Output the (x, y) coordinate of the center of the cell containing the given text.  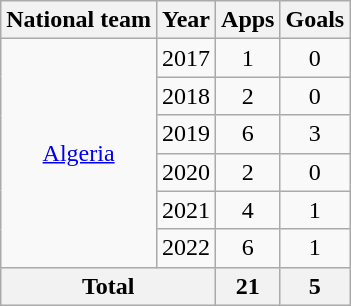
2020 (186, 172)
2021 (186, 210)
4 (248, 210)
Algeria (79, 153)
2022 (186, 248)
3 (315, 134)
National team (79, 20)
2018 (186, 96)
2017 (186, 58)
Goals (315, 20)
21 (248, 286)
5 (315, 286)
Total (108, 286)
Apps (248, 20)
2019 (186, 134)
Year (186, 20)
